Pinpoint the cell where the given text exists, returning its [X, Y] midpoint coordinate. 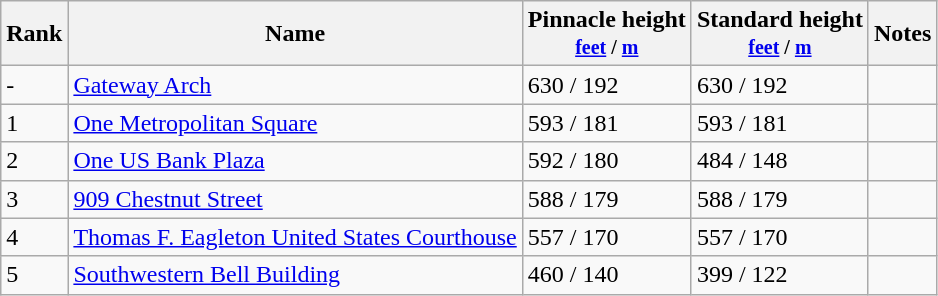
Gateway Arch [295, 85]
Notes [902, 34]
Southwestern Bell Building [295, 275]
1 [34, 123]
2 [34, 161]
Rank [34, 34]
909 Chestnut Street [295, 199]
592 / 180 [606, 161]
4 [34, 237]
3 [34, 199]
Thomas F. Eagleton United States Courthouse [295, 237]
Standard heightfeet / m [780, 34]
399 / 122 [780, 275]
484 / 148 [780, 161]
460 / 140 [606, 275]
One US Bank Plaza [295, 161]
One Metropolitan Square [295, 123]
Pinnacle heightfeet / m [606, 34]
Name [295, 34]
- [34, 85]
5 [34, 275]
